Detect which cell encompasses the target text, then output its [x, y] center coordinate. 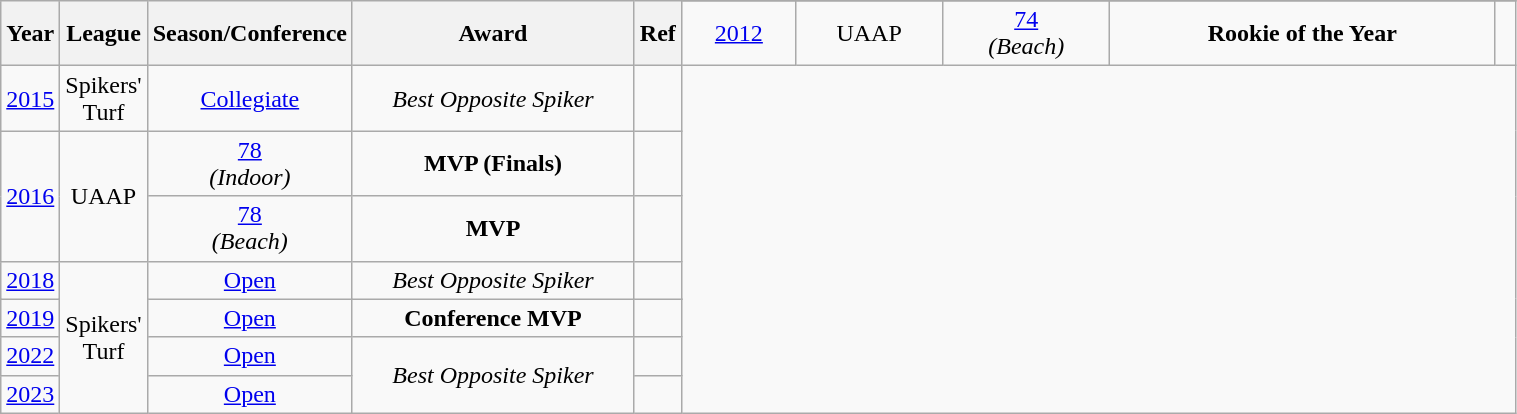
MVP [492, 228]
2015 [30, 98]
78 (Indoor) [250, 164]
Year [30, 34]
Ref [658, 34]
74 (Beach) [1026, 34]
Collegiate [250, 98]
Rookie of the Year [1302, 34]
Season/Conference [250, 34]
2023 [30, 394]
2022 [30, 356]
Award [492, 34]
2016 [30, 196]
2012 [739, 34]
2019 [30, 318]
MVP (Finals) [492, 164]
78 (Beach) [250, 228]
League [104, 34]
2018 [30, 280]
Conference MVP [492, 318]
